Pinpoint the cell where the given text exists, returning its [X, Y] midpoint coordinate. 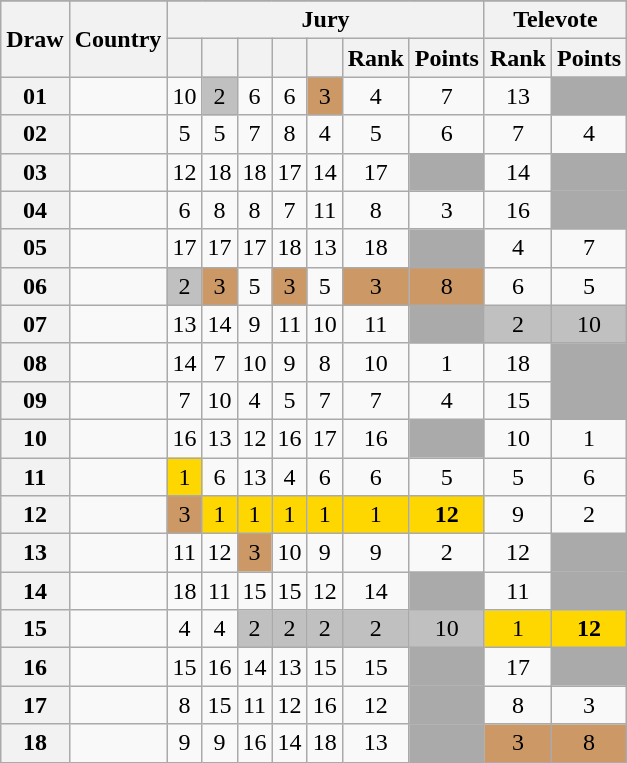
Country [118, 39]
01 [35, 96]
03 [35, 172]
02 [35, 134]
08 [35, 362]
06 [35, 286]
Draw [35, 39]
Jury [326, 20]
09 [35, 400]
07 [35, 324]
Televote [555, 20]
04 [35, 210]
05 [35, 248]
